Determine the [x, y] coordinate at the center of the cell enclosing the given text.  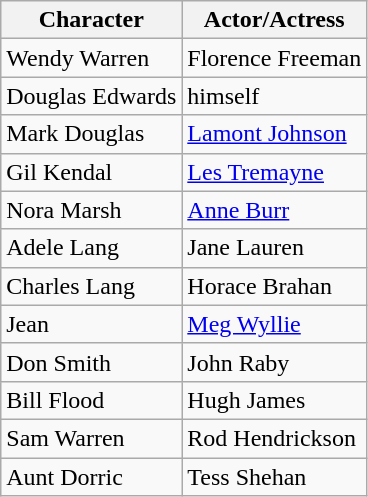
Gil Kendal [92, 172]
Jean [92, 324]
Hugh James [274, 400]
Bill Flood [92, 400]
Tess Shehan [274, 477]
Wendy Warren [92, 58]
Character [92, 20]
Rod Hendrickson [274, 438]
John Raby [274, 362]
Horace Brahan [274, 286]
Charles Lang [92, 286]
Meg Wyllie [274, 324]
Mark Douglas [92, 134]
Actor/Actress [274, 20]
Jane Lauren [274, 248]
Nora Marsh [92, 210]
Les Tremayne [274, 172]
Florence Freeman [274, 58]
Don Smith [92, 362]
Anne Burr [274, 210]
Adele Lang [92, 248]
Aunt Dorric [92, 477]
himself [274, 96]
Lamont Johnson [274, 134]
Douglas Edwards [92, 96]
Sam Warren [92, 438]
